Locate the cell with the specified text and output its (X, Y) center coordinate. 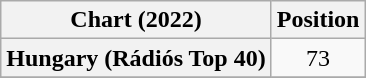
Chart (2022) (136, 20)
Position (318, 20)
73 (318, 58)
Hungary (Rádiós Top 40) (136, 58)
